Return [x, y] of the center of cell containing provided text 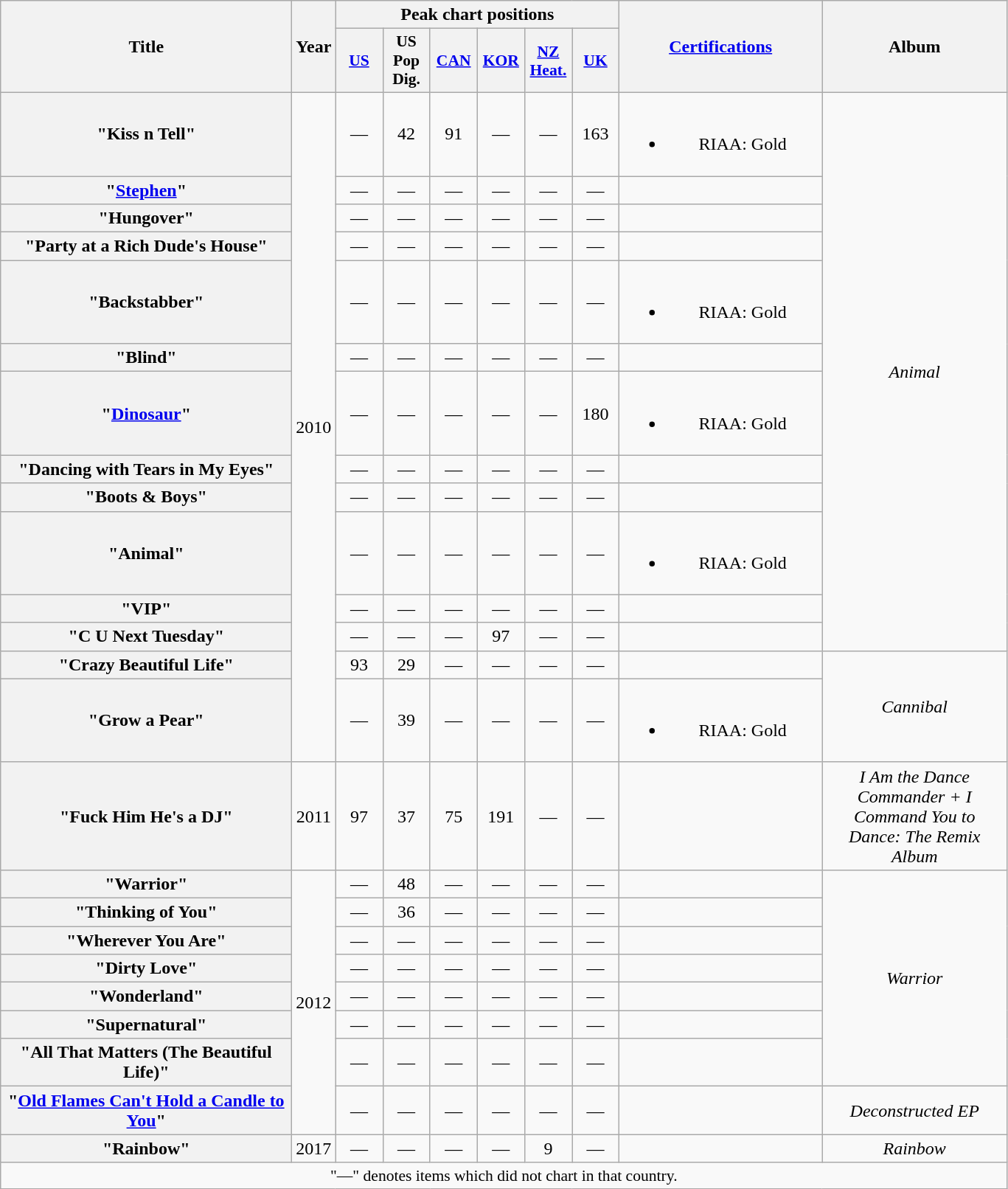
"Kiss n Tell" [146, 134]
"Stephen" [146, 190]
USPop Dig. [406, 60]
"Blind" [146, 358]
2017 [314, 1148]
Album [914, 47]
"All That Matters (The Beautiful Life)" [146, 1062]
"—" denotes items which did not chart in that country. [504, 1176]
"Warrior" [146, 884]
Animal [914, 372]
KOR [501, 60]
180 [596, 413]
Cannibal [914, 707]
"Backstabber" [146, 302]
"Party at a Rich Dude's House" [146, 246]
"Grow a Pear" [146, 720]
Rainbow [914, 1148]
Year [314, 47]
75 [453, 816]
"Hungover" [146, 218]
"Dirty Love" [146, 968]
9 [548, 1148]
US [359, 60]
"Thinking of You" [146, 912]
"Supernatural" [146, 1025]
"Animal" [146, 553]
2012 [314, 1002]
"Old Flames Can't Hold a Candle to You" [146, 1111]
"Dinosaur" [146, 413]
"Boots & Boys" [146, 497]
2010 [314, 427]
Deconstructed EP [914, 1111]
"Fuck Him He's a DJ" [146, 816]
"Dancing with Tears in My Eyes" [146, 469]
36 [406, 912]
"Rainbow" [146, 1148]
"Wonderland" [146, 996]
91 [453, 134]
"Crazy Beautiful Life" [146, 665]
39 [406, 720]
163 [596, 134]
"VIP" [146, 609]
48 [406, 884]
191 [501, 816]
"C U Next Tuesday" [146, 637]
37 [406, 816]
2011 [314, 816]
"Wherever You Are" [146, 940]
CAN [453, 60]
UK [596, 60]
29 [406, 665]
Peak chart positions [478, 15]
93 [359, 665]
Title [146, 47]
Warrior [914, 978]
42 [406, 134]
NZHeat. [548, 60]
Certifications [721, 47]
I Am the Dance Commander + ICommand You to Dance: The Remix Album [914, 816]
